Locate the cell with the specified text and output its (x, y) center coordinate. 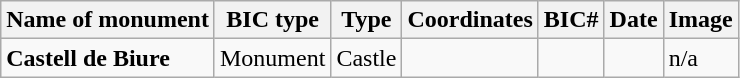
Castle (366, 58)
Name of monument (108, 20)
Type (366, 20)
BIC# (571, 20)
Date (634, 20)
BIC type (272, 20)
Monument (272, 58)
n/a (700, 58)
Image (700, 20)
Coordinates (470, 20)
Castell de Biure (108, 58)
